Output the (X, Y) coordinate of the center of the cell containing the given text.  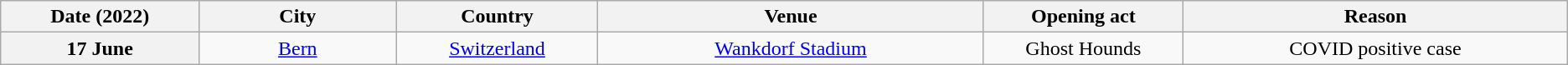
COVID positive case (1375, 48)
Venue (791, 17)
Bern (298, 48)
Ghost Hounds (1084, 48)
Date (2022) (101, 17)
Country (498, 17)
City (298, 17)
Switzerland (498, 48)
Opening act (1084, 17)
17 June (101, 48)
Reason (1375, 17)
Wankdorf Stadium (791, 48)
